Identify which cell holds the provided text, then report its (x, y) central coordinate. 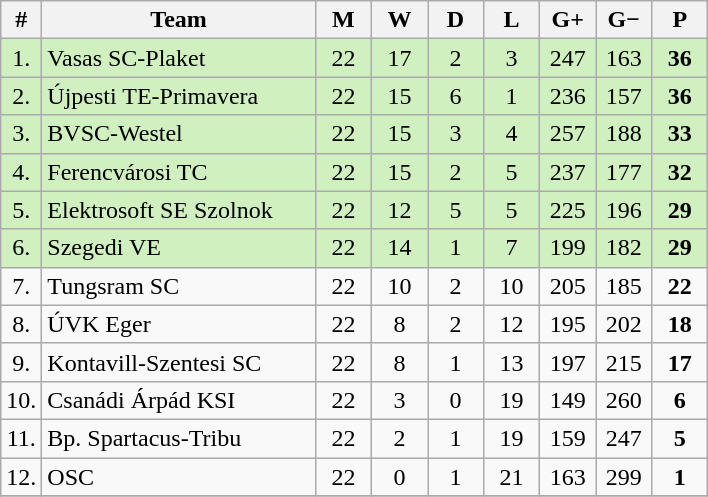
BVSC-Westel (179, 134)
257 (568, 134)
149 (568, 400)
Kontavill-Szentesi SC (179, 362)
157 (624, 96)
188 (624, 134)
185 (624, 286)
Ferencvárosi TC (179, 172)
# (22, 20)
Vasas SC-Plaket (179, 58)
G− (624, 20)
14 (399, 248)
3. (22, 134)
Szegedi VE (179, 248)
8. (22, 324)
G+ (568, 20)
215 (624, 362)
33 (680, 134)
236 (568, 96)
1. (22, 58)
Bp. Spartacus-Tribu (179, 438)
18 (680, 324)
L (512, 20)
5. (22, 210)
225 (568, 210)
6. (22, 248)
202 (624, 324)
OSC (179, 477)
2. (22, 96)
Újpesti TE-Primavera (179, 96)
237 (568, 172)
182 (624, 248)
159 (568, 438)
Elektrosoft SE Szolnok (179, 210)
M (343, 20)
11. (22, 438)
P (680, 20)
32 (680, 172)
ÚVK Eger (179, 324)
7. (22, 286)
9. (22, 362)
7 (512, 248)
4 (512, 134)
260 (624, 400)
195 (568, 324)
205 (568, 286)
D (456, 20)
4. (22, 172)
177 (624, 172)
196 (624, 210)
Team (179, 20)
Tungsram SC (179, 286)
299 (624, 477)
10. (22, 400)
W (399, 20)
21 (512, 477)
Csanádi Árpád KSI (179, 400)
13 (512, 362)
12. (22, 477)
199 (568, 248)
197 (568, 362)
